For the text-containing cell, return its midpoint in [x, y] coordinate format. 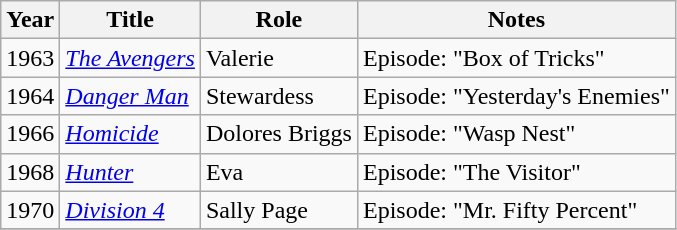
Title [130, 20]
Stewardess [278, 96]
1968 [30, 172]
Hunter [130, 172]
Role [278, 20]
Episode: "Box of Tricks" [516, 58]
Episode: "Yesterday's Enemies" [516, 96]
Danger Man [130, 96]
Division 4 [130, 210]
Sally Page [278, 210]
Episode: "Mr. Fifty Percent" [516, 210]
Episode: "The Visitor" [516, 172]
Homicide [130, 134]
Valerie [278, 58]
The Avengers [130, 58]
1966 [30, 134]
Year [30, 20]
1970 [30, 210]
1963 [30, 58]
1964 [30, 96]
Episode: "Wasp Nest" [516, 134]
Notes [516, 20]
Dolores Briggs [278, 134]
Eva [278, 172]
